Capture the cell that displays the provided text and extract its [X, Y] central coordinate. 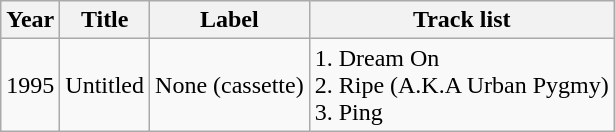
Untitled [105, 85]
Year [30, 20]
Track list [462, 20]
Title [105, 20]
Label [230, 20]
None (cassette) [230, 85]
1. Dream On2. Ripe (A.K.A Urban Pygmy)3. Ping [462, 85]
1995 [30, 85]
